Locate the cell with the specified text and output its (X, Y) center coordinate. 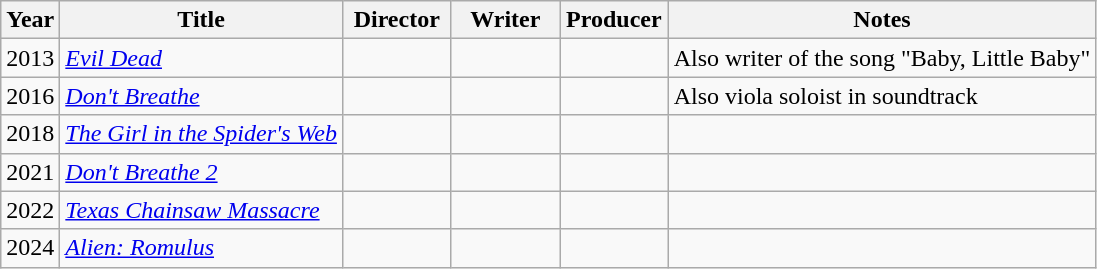
Alien: Romulus (202, 248)
Don't Breathe 2 (202, 172)
2024 (30, 248)
Also writer of the song "Baby, Little Baby" (882, 58)
Also viola soloist in soundtrack (882, 96)
2021 (30, 172)
2018 (30, 134)
Notes (882, 20)
Producer (614, 20)
Writer (506, 20)
Director (396, 20)
Don't Breathe (202, 96)
Title (202, 20)
Texas Chainsaw Massacre (202, 210)
2013 (30, 58)
Evil Dead (202, 58)
2022 (30, 210)
2016 (30, 96)
Year (30, 20)
The Girl in the Spider's Web (202, 134)
